Locate the cell with the specified text and output its (X, Y) center coordinate. 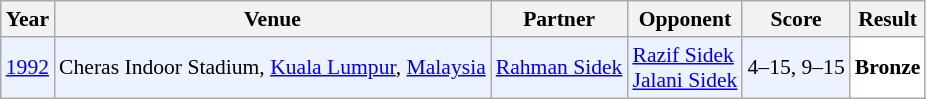
Result (888, 19)
4–15, 9–15 (796, 68)
Bronze (888, 68)
Year (28, 19)
Rahman Sidek (560, 68)
Score (796, 19)
Opponent (684, 19)
Partner (560, 19)
Cheras Indoor Stadium, Kuala Lumpur, Malaysia (272, 68)
1992 (28, 68)
Razif Sidek Jalani Sidek (684, 68)
Venue (272, 19)
